Return (x, y) of the center of cell containing provided text 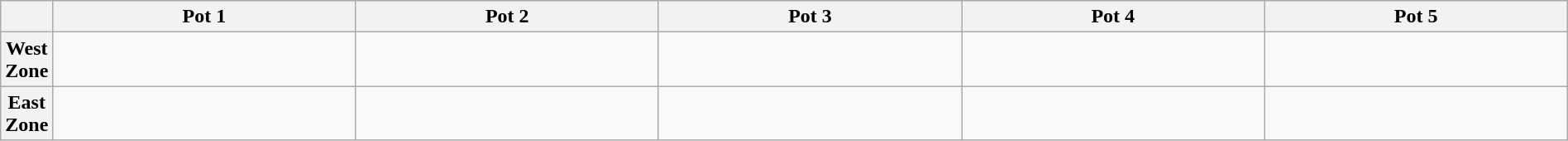
Pot 5 (1416, 17)
Pot 4 (1113, 17)
Pot 1 (204, 17)
West Zone (26, 60)
Pot 2 (507, 17)
East Zone (26, 113)
Pot 3 (810, 17)
